For the text-containing cell, return its midpoint in [X, Y] coordinate format. 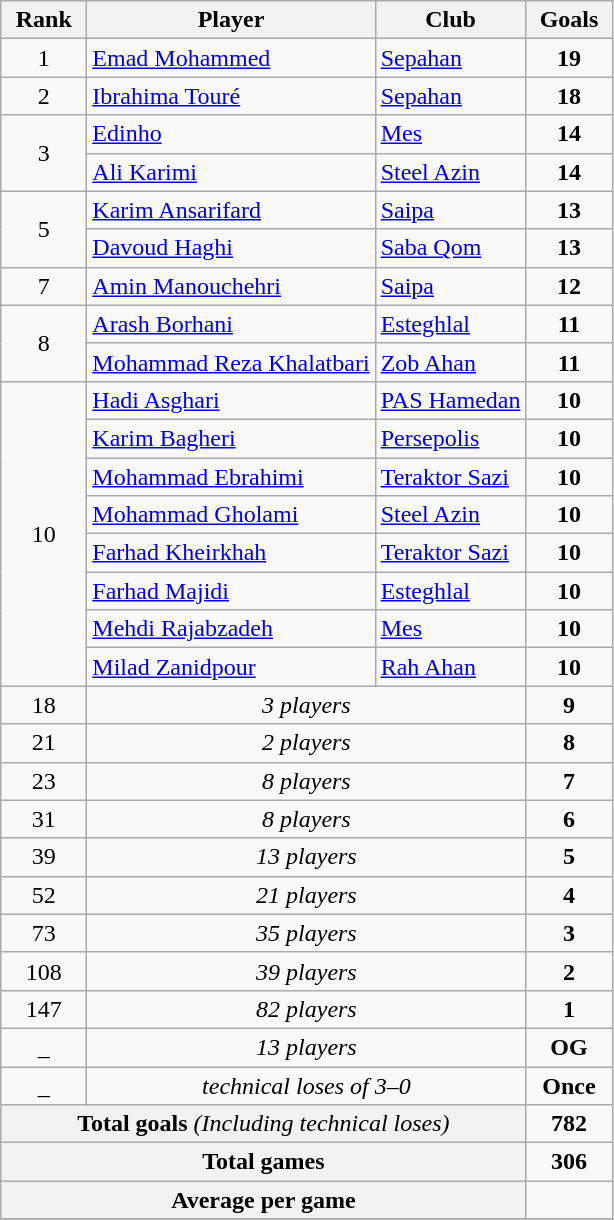
147 [44, 1009]
73 [44, 933]
21 [44, 743]
4 [569, 895]
Karim Bagheri [231, 438]
Rah Ahan [450, 667]
Player [231, 20]
Arash Borhani [231, 324]
9 [569, 705]
Club [450, 20]
82 players [306, 1009]
Milad Zanidpour [231, 667]
Total games [264, 1162]
Mohammad Ebrahimi [231, 477]
PAS Hamedan [450, 400]
Farhad Kheirkhah [231, 553]
52 [44, 895]
Saba Qom [450, 248]
Mohammad Gholami [231, 515]
35 players [306, 933]
Mohammad Reza Khalatbari [231, 362]
Amin Manouchehri [231, 286]
21 players [306, 895]
Once [569, 1085]
Average per game [264, 1200]
Hadi Asghari [231, 400]
12 [569, 286]
Karim Ansarifard [231, 210]
Zob Ahan [450, 362]
Davoud Haghi [231, 248]
Persepolis [450, 438]
Emad Mohammed [231, 58]
Total goals (Including technical loses) [264, 1124]
Ali Karimi [231, 172]
108 [44, 971]
Goals [569, 20]
39 [44, 857]
23 [44, 781]
Ibrahima Touré [231, 96]
39 players [306, 971]
2 players [306, 743]
6 [569, 819]
Farhad Majidi [231, 591]
782 [569, 1124]
Mehdi Rajabzadeh [231, 629]
OG [569, 1047]
Edinho [231, 134]
306 [569, 1162]
19 [569, 58]
31 [44, 819]
Rank [44, 20]
technical loses of 3–0 [306, 1085]
3 players [306, 705]
